Capture the cell that displays the provided text and extract its (X, Y) central coordinate. 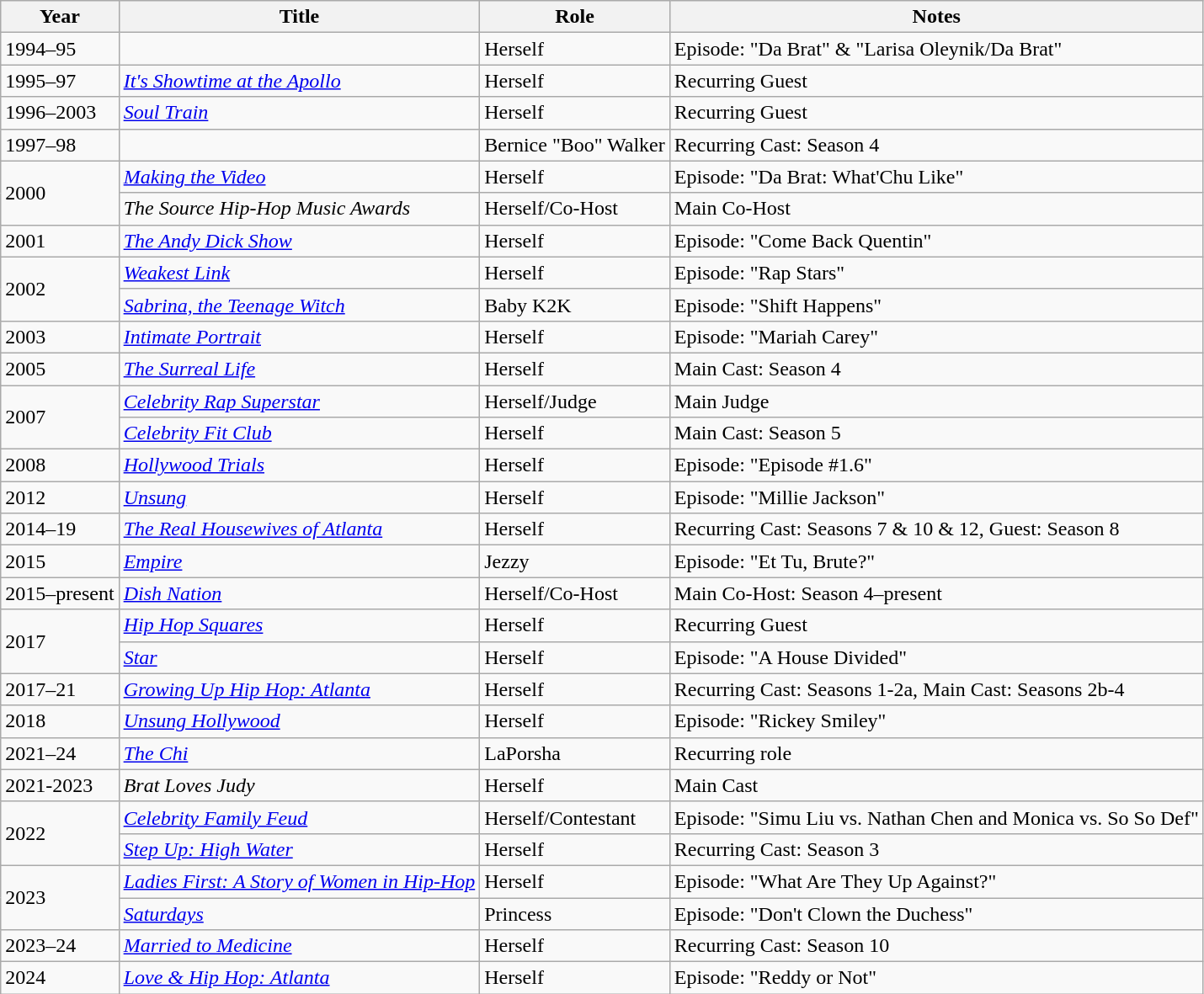
2024 (60, 978)
2001 (60, 241)
The Source Hip-Hop Music Awards (300, 209)
Episode: "Rickey Smiley" (936, 721)
Jezzy (575, 561)
Step Up: High Water (300, 849)
Episode: "What Are They Up Against?" (936, 881)
2000 (60, 193)
Main Cast: Season 4 (936, 369)
Episode: "Mariah Carey" (936, 337)
Growing Up Hip Hop: Atlanta (300, 689)
Hollywood Trials (300, 465)
2023–24 (60, 946)
Main Co-Host: Season 4–present (936, 593)
Episode: "A House Divided" (936, 657)
Main Cast (936, 785)
2021-2023 (60, 785)
The Surreal Life (300, 369)
Unsung (300, 497)
Princess (575, 913)
2008 (60, 465)
Herself/Judge (575, 401)
Ladies First: A Story of Women in Hip-Hop (300, 881)
Episode: "Da Brat" & "Larisa Oleynik/Da Brat" (936, 49)
2023 (60, 897)
Recurring Cast: Season 4 (936, 145)
Soul Train (300, 113)
Weakest Link (300, 273)
Episode: "Simu Liu vs. Nathan Chen and Monica vs. So So Def" (936, 817)
Episode: "Don't Clown the Duchess" (936, 913)
2014–19 (60, 529)
2017 (60, 641)
Recurring role (936, 753)
2007 (60, 417)
2018 (60, 721)
The Chi (300, 753)
Celebrity Rap Superstar (300, 401)
Sabrina, the Teenage Witch (300, 305)
2015–present (60, 593)
Episode: "Rap Stars" (936, 273)
Main Judge (936, 401)
2002 (60, 289)
2003 (60, 337)
Recurring Cast: Season 10 (936, 946)
2012 (60, 497)
2005 (60, 369)
1994–95 (60, 49)
The Andy Dick Show (300, 241)
Episode: "Shift Happens" (936, 305)
Intimate Portrait (300, 337)
The Real Housewives of Atlanta (300, 529)
Celebrity Fit Club (300, 433)
Notes (936, 17)
Married to Medicine (300, 946)
2022 (60, 833)
2015 (60, 561)
Brat Loves Judy (300, 785)
Main Co-Host (936, 209)
Episode: "Da Brat: What'Chu Like" (936, 177)
Saturdays (300, 913)
Love & Hip Hop: Atlanta (300, 978)
Making the Video (300, 177)
Empire (300, 561)
Episode: "Come Back Quentin" (936, 241)
LaPorsha (575, 753)
Dish Nation (300, 593)
2017–21 (60, 689)
Role (575, 17)
Herself/Contestant (575, 817)
Title (300, 17)
It's Showtime at the Apollo (300, 81)
Episode: "Millie Jackson" (936, 497)
Episode: "Reddy or Not" (936, 978)
Celebrity Family Feud (300, 817)
Episode: "Episode #1.6" (936, 465)
Main Cast: Season 5 (936, 433)
1995–97 (60, 81)
Year (60, 17)
Bernice "Boo" Walker (575, 145)
Star (300, 657)
2021–24 (60, 753)
1997–98 (60, 145)
Recurring Cast: Season 3 (936, 849)
Unsung Hollywood (300, 721)
Recurring Cast: Seasons 1-2a, Main Cast: Seasons 2b-4 (936, 689)
Episode: "Et Tu, Brute?" (936, 561)
Recurring Cast: Seasons 7 & 10 & 12, Guest: Season 8 (936, 529)
1996–2003 (60, 113)
Hip Hop Squares (300, 625)
Baby K2K (575, 305)
